Scan for the cell matching the given text and deliver its (X, Y) coordinate at center. 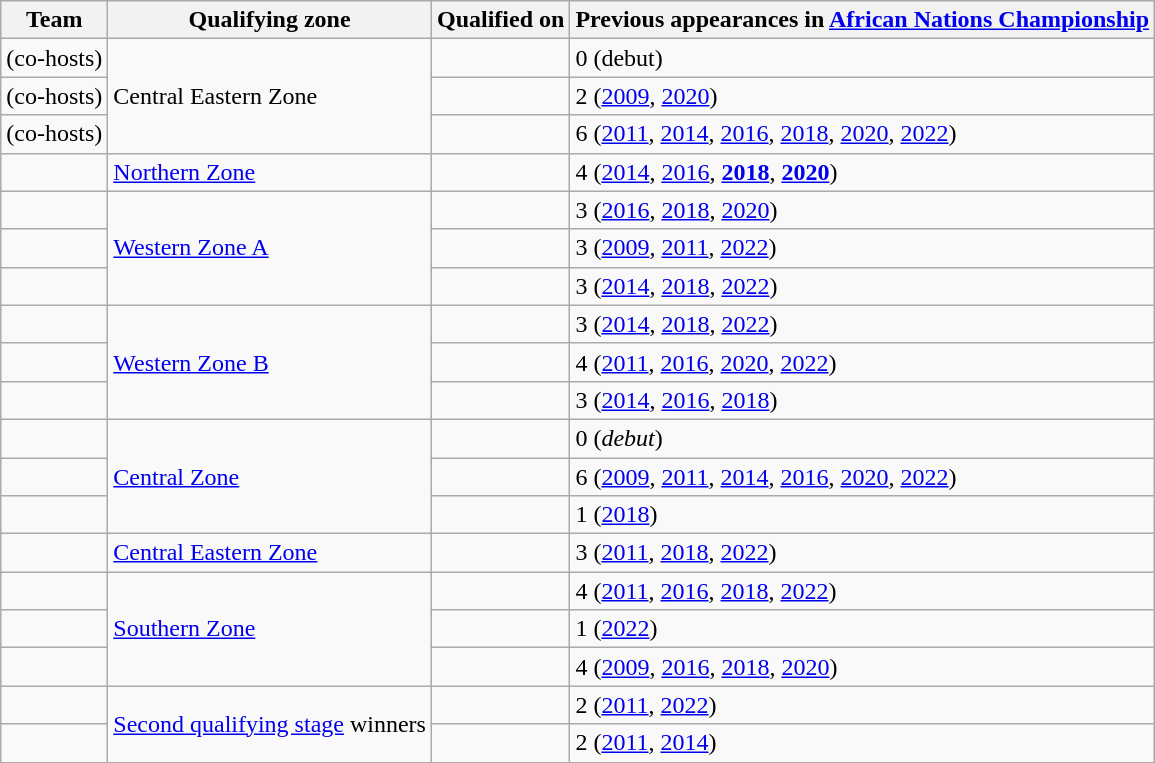
2 (2009, 2020) (862, 96)
Second qualifying stage winners (270, 724)
2 (2011, 2014) (862, 743)
6 (2009, 2011, 2014, 2016, 2020, 2022) (862, 477)
3 (2016, 2018, 2020) (862, 210)
Southern Zone (270, 629)
Previous appearances in African Nations Championship (862, 20)
3 (2014, 2016, 2018) (862, 400)
3 (2009, 2011, 2022) (862, 248)
3 (2011, 2018, 2022) (862, 553)
Team (54, 20)
6 (2011, 2014, 2016, 2018, 2020, 2022) (862, 134)
Qualified on (500, 20)
4 (2009, 2016, 2018, 2020) (862, 667)
2 (2011, 2022) (862, 705)
Central Zone (270, 476)
Western Zone A (270, 248)
Western Zone B (270, 362)
4 (2011, 2016, 2018, 2022) (862, 591)
Northern Zone (270, 172)
1 (2018) (862, 515)
4 (2011, 2016, 2020, 2022) (862, 362)
Qualifying zone (270, 20)
4 (2014, 2016, 2018, 2020) (862, 172)
1 (2022) (862, 629)
